Provide the (X, Y) coordinate of the cell's center where the given text is located.  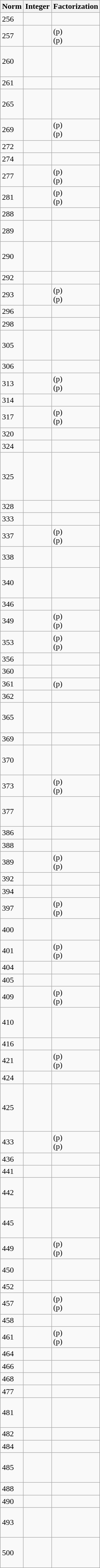
289 (12, 231)
373 (12, 786)
421 (12, 1060)
392 (12, 879)
425 (12, 1107)
306 (12, 366)
337 (12, 535)
488 (12, 1489)
409 (12, 997)
369 (12, 739)
Integer (38, 7)
257 (12, 36)
388 (12, 845)
272 (12, 146)
394 (12, 891)
274 (12, 159)
292 (12, 278)
349 (12, 621)
405 (12, 980)
298 (12, 324)
449 (12, 1249)
436 (12, 1159)
265 (12, 104)
360 (12, 671)
457 (12, 1304)
353 (12, 642)
401 (12, 951)
281 (12, 197)
482 (12, 1434)
261 (12, 83)
293 (12, 295)
468 (12, 1379)
481 (12, 1412)
317 (12, 417)
361 (12, 684)
305 (12, 345)
290 (12, 257)
490 (12, 1501)
424 (12, 1077)
Norm (12, 7)
340 (12, 583)
400 (12, 930)
324 (12, 446)
461 (12, 1337)
362 (12, 696)
386 (12, 833)
328 (12, 506)
(p) (76, 684)
288 (12, 214)
333 (12, 519)
484 (12, 1446)
389 (12, 862)
338 (12, 557)
485 (12, 1468)
445 (12, 1223)
397 (12, 908)
452 (12, 1287)
442 (12, 1193)
320 (12, 434)
370 (12, 760)
464 (12, 1354)
493 (12, 1523)
458 (12, 1320)
277 (12, 176)
377 (12, 811)
365 (12, 717)
269 (12, 129)
313 (12, 383)
416 (12, 1044)
466 (12, 1366)
325 (12, 476)
477 (12, 1391)
500 (12, 1553)
314 (12, 400)
433 (12, 1142)
346 (12, 604)
Factorization (76, 7)
441 (12, 1172)
260 (12, 61)
356 (12, 659)
296 (12, 312)
410 (12, 1022)
404 (12, 968)
256 (12, 19)
450 (12, 1270)
